Identify which cell holds the provided text, then report its [X, Y] central coordinate. 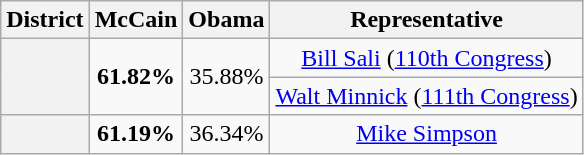
District [45, 20]
Representative [426, 20]
Walt Minnick (111th Congress) [426, 96]
61.19% [136, 134]
Mike Simpson [426, 134]
35.88% [226, 77]
61.82% [136, 77]
Obama [226, 20]
Bill Sali (110th Congress) [426, 58]
McCain [136, 20]
36.34% [226, 134]
